Pinpoint the cell where the given text exists, returning its [X, Y] midpoint coordinate. 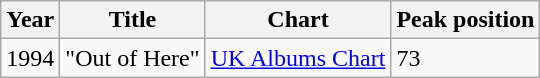
Title [132, 20]
1994 [30, 58]
UK Albums Chart [298, 58]
73 [466, 58]
"Out of Here" [132, 58]
Peak position [466, 20]
Chart [298, 20]
Year [30, 20]
